Scan for the cell matching the given text and deliver its (x, y) coordinate at center. 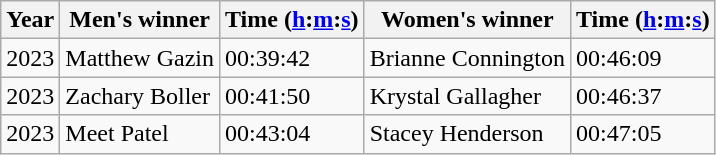
Women's winner (467, 20)
Meet Patel (140, 134)
Matthew Gazin (140, 58)
00:39:42 (292, 58)
Krystal Gallagher (467, 96)
Stacey Henderson (467, 134)
Brianne Connington (467, 58)
Year (30, 20)
00:46:09 (644, 58)
00:47:05 (644, 134)
Zachary Boller (140, 96)
00:46:37 (644, 96)
00:43:04 (292, 134)
00:41:50 (292, 96)
Men's winner (140, 20)
